Determine the [X, Y] coordinate at the center of the cell enclosing the given text.  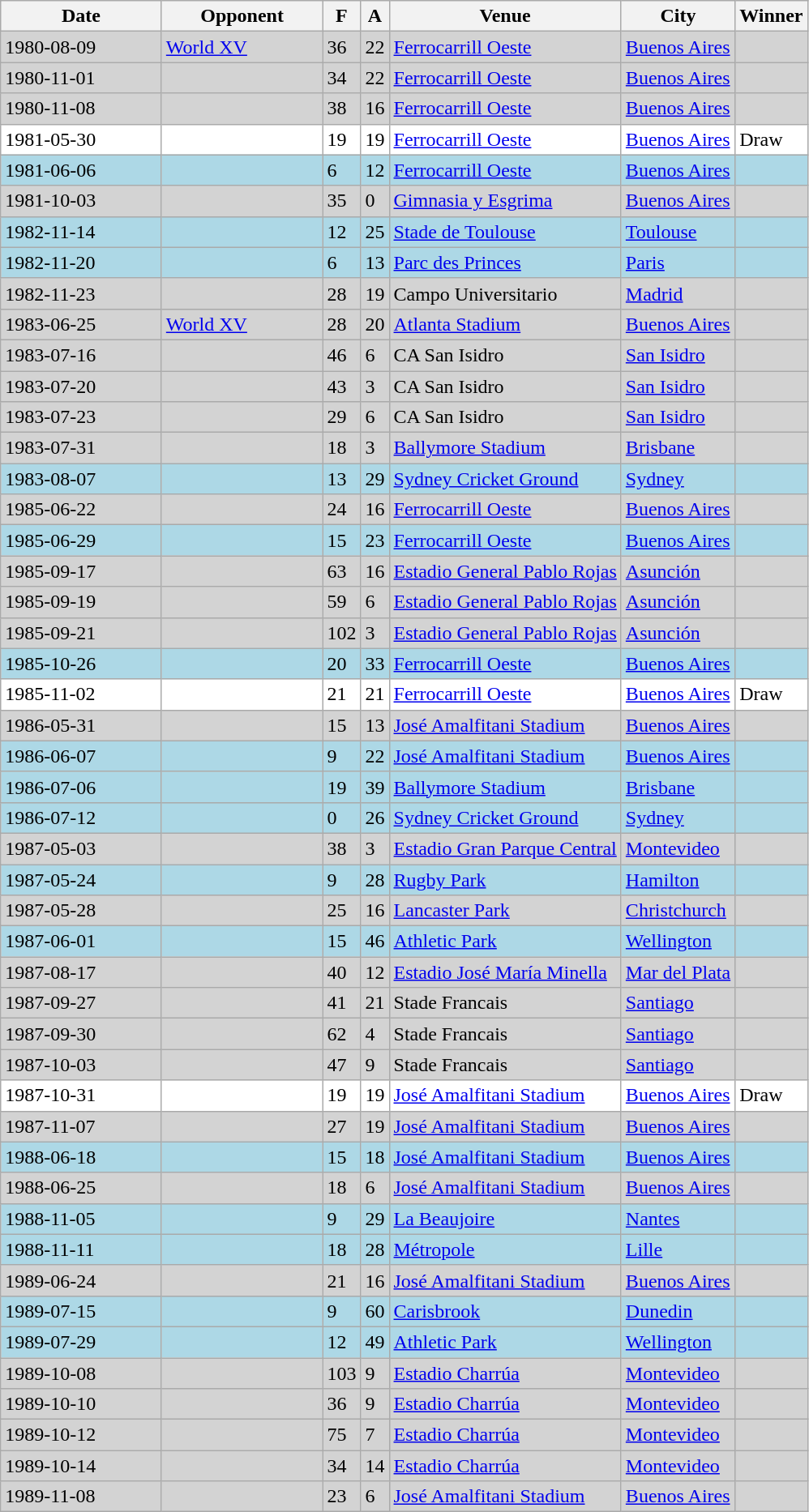
Paris [678, 263]
60 [375, 1311]
14 [375, 1466]
Gimnasia y Esgrima [505, 201]
7 [375, 1435]
43 [342, 387]
1987-05-24 [81, 879]
1987-06-01 [81, 942]
1989-11-08 [81, 1497]
1987-11-07 [81, 1126]
35 [342, 201]
1985-09-19 [81, 602]
1985-09-17 [81, 571]
La Beaujoire [505, 1219]
1980-08-09 [81, 47]
1981-06-06 [81, 170]
Stade de Toulouse [505, 232]
1989-10-10 [81, 1404]
1985-06-22 [81, 510]
1987-09-30 [81, 1034]
103 [342, 1373]
59 [342, 602]
1986-05-31 [81, 725]
Métropole [505, 1249]
Atlanta Stadium [505, 324]
1983-06-25 [81, 324]
49 [375, 1342]
4 [375, 1034]
F [342, 16]
27 [342, 1126]
102 [342, 633]
1988-11-05 [81, 1219]
1987-10-03 [81, 1065]
1985-09-21 [81, 633]
Carisbrook [505, 1311]
Rugby Park [505, 879]
1987-05-28 [81, 911]
Lille [678, 1249]
1983-07-16 [81, 355]
Madrid [678, 293]
1988-11-11 [81, 1249]
1981-10-03 [81, 201]
1985-06-29 [81, 540]
1982-11-20 [81, 263]
1988-06-18 [81, 1157]
1989-07-29 [81, 1342]
Date [81, 16]
Mar del Plata [678, 972]
1989-10-12 [81, 1435]
33 [375, 664]
1983-07-20 [81, 387]
Winner [772, 16]
1981-05-30 [81, 139]
40 [342, 972]
Toulouse [678, 232]
Dunedin [678, 1311]
1987-09-27 [81, 1003]
47 [342, 1065]
1985-10-26 [81, 664]
Parc des Princes [505, 263]
1980-11-01 [81, 78]
Opponent [242, 16]
1989-10-08 [81, 1373]
1987-05-03 [81, 848]
1983-07-23 [81, 417]
1983-07-31 [81, 448]
Lancaster Park [505, 911]
62 [342, 1034]
1987-10-31 [81, 1096]
1985-11-02 [81, 694]
Estadio Gran Parque Central [505, 848]
75 [342, 1435]
Nantes [678, 1219]
1989-07-15 [81, 1311]
24 [342, 510]
Campo Universitario [505, 293]
41 [342, 1003]
Christchurch [678, 911]
1982-11-14 [81, 232]
Venue [505, 16]
26 [375, 818]
1986-07-06 [81, 787]
1980-11-08 [81, 109]
1989-10-14 [81, 1466]
Hamilton [678, 879]
1989-06-24 [81, 1280]
1987-08-17 [81, 972]
City [678, 16]
1988-06-25 [81, 1188]
1982-11-23 [81, 293]
Estadio José María Minella [505, 972]
1986-07-12 [81, 818]
1986-06-07 [81, 756]
39 [375, 787]
1983-08-07 [81, 479]
63 [342, 571]
A [375, 16]
